Determine the (X, Y) coordinate at the center of the cell enclosing the given text.  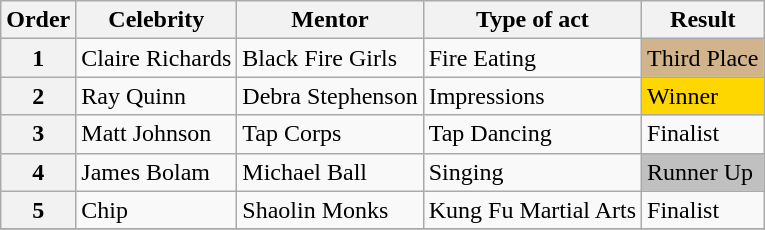
Order (38, 20)
3 (38, 134)
Debra Stephenson (330, 96)
Winner (703, 96)
Mentor (330, 20)
Runner Up (703, 172)
Singing (532, 172)
Kung Fu Martial Arts (532, 210)
Result (703, 20)
Tap Corps (330, 134)
Black Fire Girls (330, 58)
Tap Dancing (532, 134)
Impressions (532, 96)
James Bolam (156, 172)
4 (38, 172)
Fire Eating (532, 58)
Celebrity (156, 20)
Chip (156, 210)
Michael Ball (330, 172)
1 (38, 58)
Matt Johnson (156, 134)
Ray Quinn (156, 96)
Claire Richards (156, 58)
Third Place (703, 58)
Type of act (532, 20)
2 (38, 96)
Shaolin Monks (330, 210)
5 (38, 210)
